Locate the cell with the specified text and output its (X, Y) center coordinate. 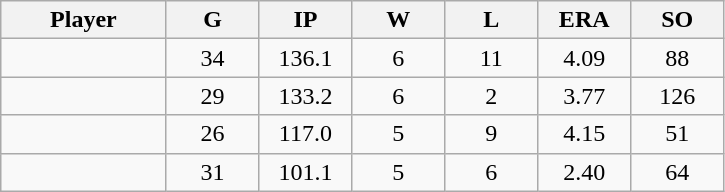
64 (678, 172)
L (492, 20)
133.2 (306, 96)
4.09 (584, 58)
4.15 (584, 134)
2.40 (584, 172)
51 (678, 134)
26 (212, 134)
Player (84, 20)
136.1 (306, 58)
ERA (584, 20)
117.0 (306, 134)
126 (678, 96)
34 (212, 58)
9 (492, 134)
2 (492, 96)
IP (306, 20)
88 (678, 58)
101.1 (306, 172)
11 (492, 58)
31 (212, 172)
W (398, 20)
SO (678, 20)
G (212, 20)
29 (212, 96)
3.77 (584, 96)
